Identify which cell holds the provided text, then report its [x, y] central coordinate. 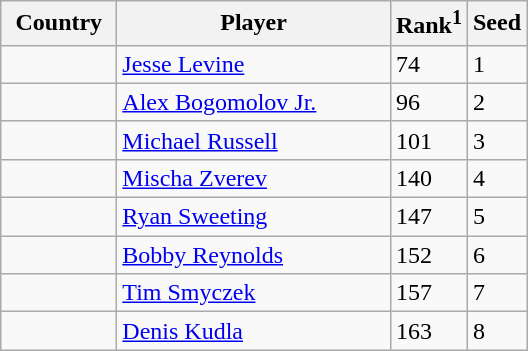
96 [428, 102]
5 [496, 217]
Mischa Zverev [254, 178]
1 [496, 64]
Player [254, 24]
3 [496, 140]
8 [496, 331]
Denis Kudla [254, 331]
Rank1 [428, 24]
Jesse Levine [254, 64]
147 [428, 217]
140 [428, 178]
101 [428, 140]
Alex Bogomolov Jr. [254, 102]
157 [428, 293]
163 [428, 331]
Bobby Reynolds [254, 255]
7 [496, 293]
Country [59, 24]
152 [428, 255]
74 [428, 64]
Michael Russell [254, 140]
4 [496, 178]
Seed [496, 24]
Ryan Sweeting [254, 217]
6 [496, 255]
2 [496, 102]
Tim Smyczek [254, 293]
